Find where the given text appears and provide that cell's center as (x, y) coordinate. 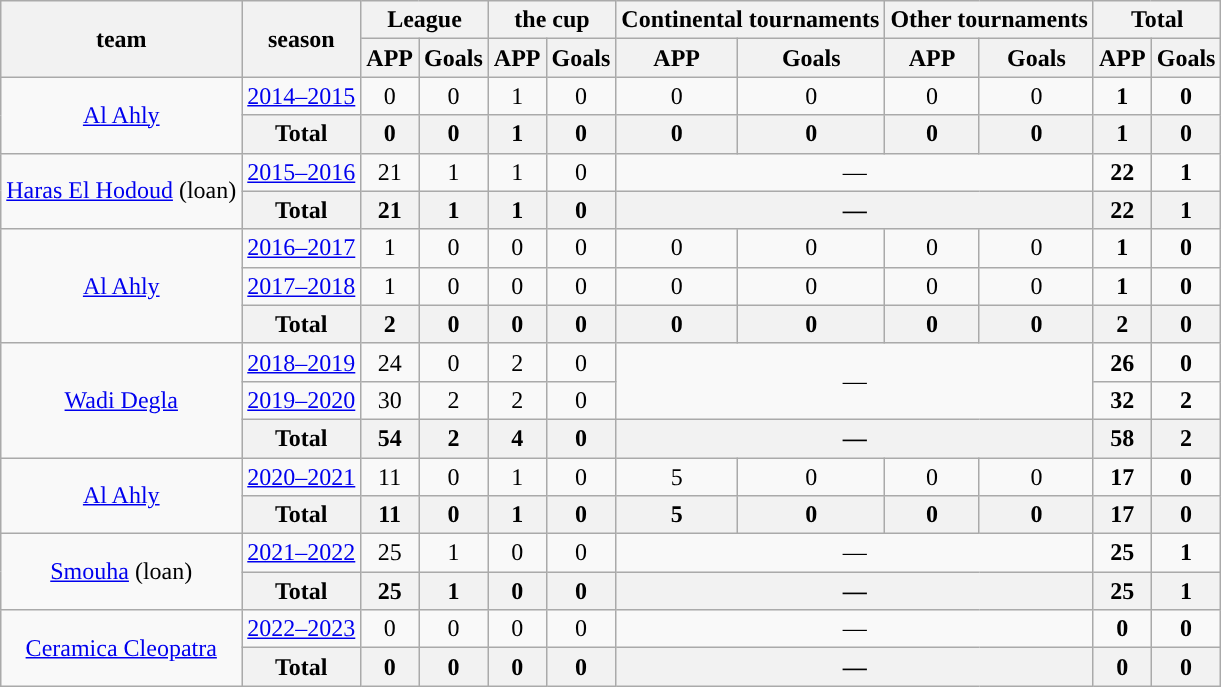
2021–2022 (302, 553)
2015–2016 (302, 172)
Smouha (loan) (122, 572)
2017–2018 (302, 286)
2022–2023 (302, 629)
2020–2021 (302, 477)
Haras El Hodoud (loan) (122, 191)
Wadi Degla (122, 400)
32 (1122, 400)
season (302, 39)
League (424, 20)
24 (390, 362)
team (122, 39)
2018–2019 (302, 362)
30 (390, 400)
2016–2017 (302, 248)
54 (390, 438)
2019–2020 (302, 400)
Continental tournaments (750, 20)
2014–2015 (302, 96)
Other tournaments (990, 20)
4 (517, 438)
Ceramica Cleopatra (122, 648)
26 (1122, 362)
the cup (552, 20)
58 (1122, 438)
